Find where the given text appears and provide that cell's center as [x, y] coordinate. 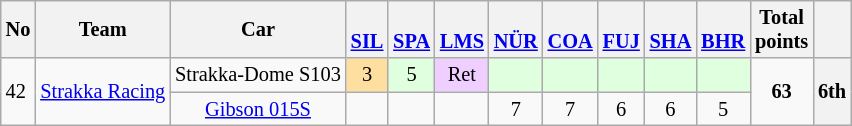
SIL [368, 29]
3 [368, 75]
No [18, 29]
LMS [462, 29]
SHA [671, 29]
Ret [462, 75]
Car [258, 29]
Gibson 015S [258, 109]
Totalpoints [782, 29]
6th [832, 92]
Strakka Racing [102, 92]
63 [782, 92]
COA [570, 29]
NÜR [516, 29]
42 [18, 92]
Strakka-Dome S103 [258, 75]
Team [102, 29]
SPA [412, 29]
BHR [723, 29]
FUJ [622, 29]
